Detect which cell encompasses the target text, then output its (X, Y) center coordinate. 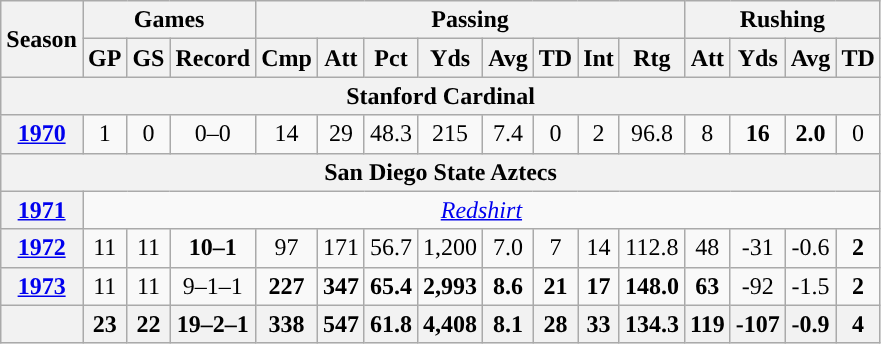
8 (707, 134)
97 (287, 248)
19–2–1 (213, 324)
29 (340, 134)
1970 (42, 134)
4 (858, 324)
Rushing (782, 20)
119 (707, 324)
Pct (390, 58)
63 (707, 286)
28 (555, 324)
23 (104, 324)
56.7 (390, 248)
48.3 (390, 134)
148.0 (652, 286)
7 (555, 248)
-0.6 (810, 248)
-1.5 (810, 286)
8.6 (508, 286)
1973 (42, 286)
San Diego State Aztecs (441, 172)
-107 (758, 324)
Rtg (652, 58)
Games (168, 20)
1,200 (450, 248)
65.4 (390, 286)
96.8 (652, 134)
Season (42, 39)
547 (340, 324)
Int (599, 58)
2.0 (810, 134)
2,993 (450, 286)
Passing (470, 20)
112.8 (652, 248)
61.8 (390, 324)
215 (450, 134)
GS (148, 58)
48 (707, 248)
227 (287, 286)
33 (599, 324)
Stanford Cardinal (441, 96)
Redshirt (481, 210)
171 (340, 248)
21 (555, 286)
GP (104, 58)
1 (104, 134)
-0.9 (810, 324)
8.1 (508, 324)
16 (758, 134)
1971 (42, 210)
7.0 (508, 248)
134.3 (652, 324)
Cmp (287, 58)
347 (340, 286)
1972 (42, 248)
7.4 (508, 134)
22 (148, 324)
-92 (758, 286)
338 (287, 324)
9–1–1 (213, 286)
Record (213, 58)
0–0 (213, 134)
-31 (758, 248)
17 (599, 286)
10–1 (213, 248)
4,408 (450, 324)
